For the text-containing cell, return its midpoint in [x, y] coordinate format. 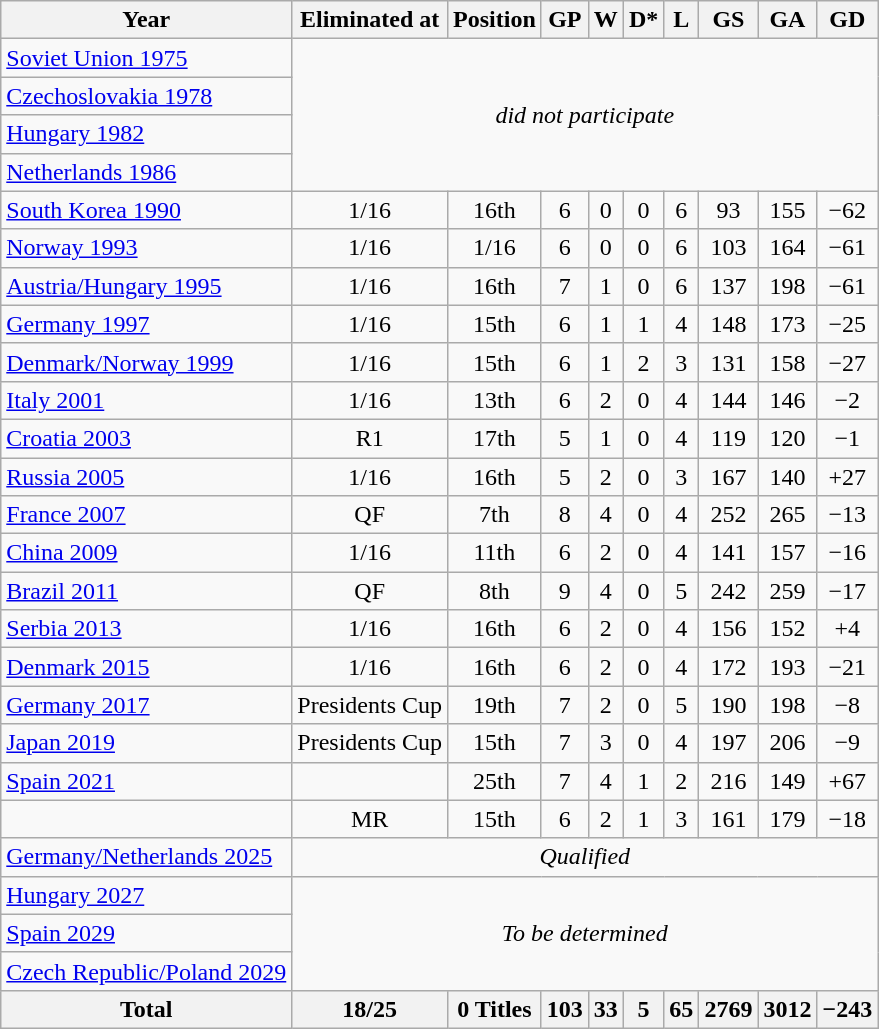
Spain 2029 [146, 933]
L [682, 20]
Netherlands 1986 [146, 172]
216 [728, 781]
17th [495, 438]
152 [788, 629]
13th [495, 400]
did not participate [585, 115]
Eliminated at [370, 20]
Position [495, 20]
149 [788, 781]
R1 [370, 438]
Total [146, 1009]
−16 [848, 553]
−25 [848, 324]
148 [728, 324]
Serbia 2013 [146, 629]
Austria/Hungary 1995 [146, 286]
242 [728, 591]
141 [728, 553]
China 2009 [146, 553]
Germany/Netherlands 2025 [146, 857]
MR [370, 819]
252 [728, 515]
+27 [848, 477]
Brazil 2011 [146, 591]
155 [788, 210]
GA [788, 20]
+67 [848, 781]
179 [788, 819]
193 [788, 667]
18/25 [370, 1009]
65 [682, 1009]
Qualified [585, 857]
3012 [788, 1009]
197 [728, 743]
Norway 1993 [146, 248]
157 [788, 553]
Czech Republic/Poland 2029 [146, 971]
GS [728, 20]
−243 [848, 1009]
Denmark 2015 [146, 667]
173 [788, 324]
Japan 2019 [146, 743]
11th [495, 553]
120 [788, 438]
−13 [848, 515]
Germany 1997 [146, 324]
137 [728, 286]
161 [728, 819]
146 [788, 400]
0 Titles [495, 1009]
25th [495, 781]
Germany 2017 [146, 705]
33 [606, 1009]
Soviet Union 1975 [146, 58]
Spain 2021 [146, 781]
−9 [848, 743]
GD [848, 20]
Croatia 2003 [146, 438]
93 [728, 210]
GP [564, 20]
Hungary 2027 [146, 895]
Year [146, 20]
158 [788, 362]
164 [788, 248]
To be determined [585, 933]
9 [564, 591]
−21 [848, 667]
144 [728, 400]
259 [788, 591]
−2 [848, 400]
−1 [848, 438]
Czechoslovakia 1978 [146, 96]
Denmark/Norway 1999 [146, 362]
8th [495, 591]
265 [788, 515]
D* [643, 20]
−18 [848, 819]
South Korea 1990 [146, 210]
206 [788, 743]
190 [728, 705]
140 [788, 477]
−27 [848, 362]
Italy 2001 [146, 400]
France 2007 [146, 515]
167 [728, 477]
Russia 2005 [146, 477]
W [606, 20]
7th [495, 515]
119 [728, 438]
156 [728, 629]
−62 [848, 210]
172 [728, 667]
−8 [848, 705]
+4 [848, 629]
19th [495, 705]
8 [564, 515]
131 [728, 362]
Hungary 1982 [146, 134]
2769 [728, 1009]
−17 [848, 591]
